Detect which cell encompasses the target text, then output its [x, y] center coordinate. 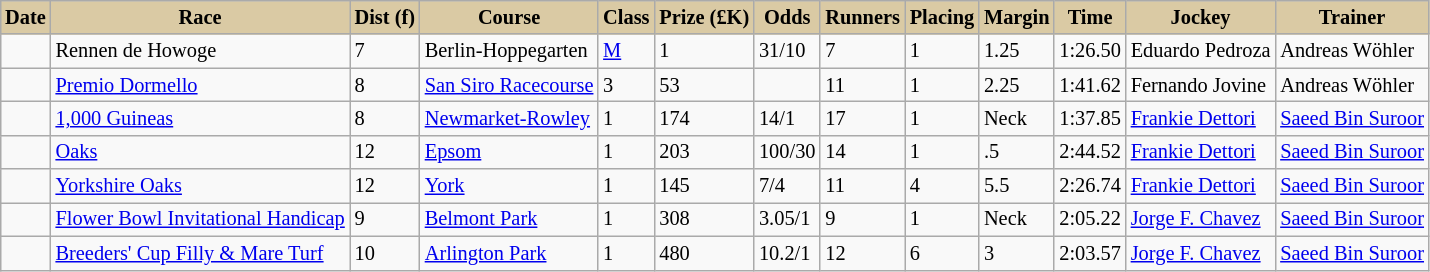
2:03.57 [1090, 253]
2.25 [1016, 85]
1:41.62 [1090, 85]
2:44.52 [1090, 152]
145 [704, 186]
308 [704, 219]
3.05/1 [787, 219]
Date [25, 17]
Runners [862, 17]
Prize (£K) [704, 17]
San Siro Racecourse [509, 85]
Premio Dormello [200, 85]
Newmarket-Rowley [509, 118]
Jockey [1201, 17]
10 [385, 253]
Belmont Park [509, 219]
5.5 [1016, 186]
14 [862, 152]
York [509, 186]
10.2/1 [787, 253]
Flower Bowl Invitational Handicap [200, 219]
M [626, 51]
1:26.50 [1090, 51]
Epsom [509, 152]
2:26.74 [1090, 186]
Dist (f) [385, 17]
Race [200, 17]
Odds [787, 17]
Oaks [200, 152]
14/1 [787, 118]
1.25 [1016, 51]
.5 [1016, 152]
Fernando Jovine [1201, 85]
2:05.22 [1090, 219]
53 [704, 85]
Class [626, 17]
100/30 [787, 152]
480 [704, 253]
Yorkshire Oaks [200, 186]
203 [704, 152]
Course [509, 17]
7/4 [787, 186]
Breeders' Cup Filly & Mare Turf [200, 253]
Rennen de Howoge [200, 51]
Arlington Park [509, 253]
31/10 [787, 51]
6 [942, 253]
Berlin-Hoppegarten [509, 51]
Eduardo Pedroza [1201, 51]
17 [862, 118]
174 [704, 118]
1,000 Guineas [200, 118]
Trainer [1352, 17]
Placing [942, 17]
Time [1090, 17]
Margin [1016, 17]
1:37.85 [1090, 118]
4 [942, 186]
